Capture the cell that displays the provided text and extract its [x, y] central coordinate. 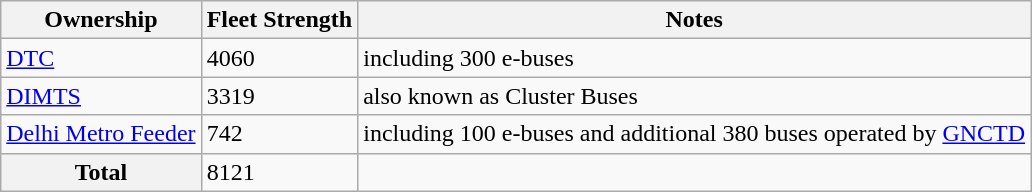
also known as Cluster Buses [694, 96]
Notes [694, 20]
Delhi Metro Feeder [101, 134]
8121 [280, 172]
4060 [280, 58]
Fleet Strength [280, 20]
including 300 e-buses [694, 58]
including 100 e-buses and additional 380 buses operated by GNCTD [694, 134]
DTC [101, 58]
Ownership [101, 20]
742 [280, 134]
DIMTS [101, 96]
Total [101, 172]
3319 [280, 96]
